Provide the [X, Y] coordinate of the cell's center where the given text is located.  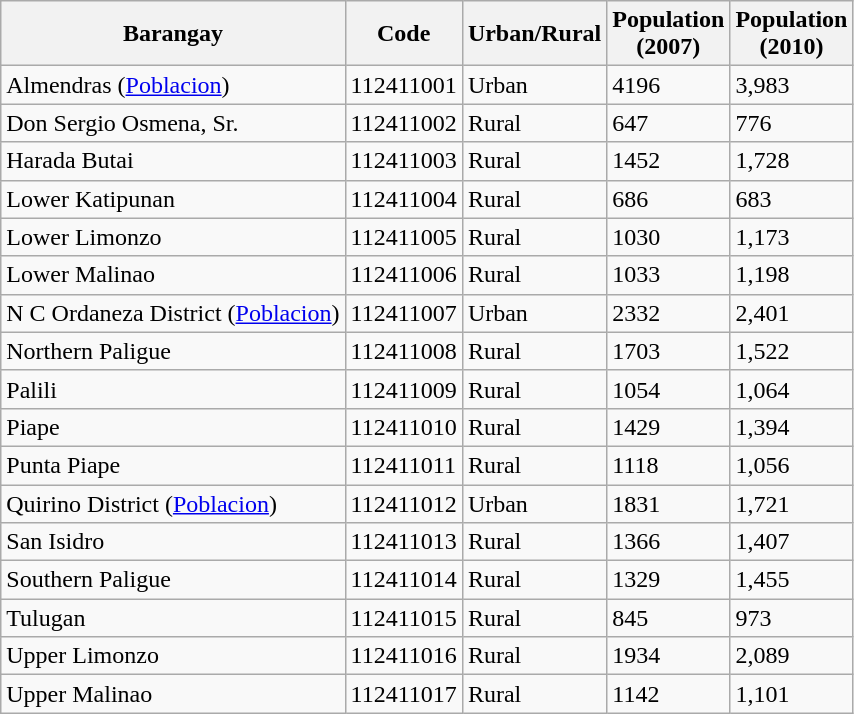
Palili [173, 389]
1142 [668, 694]
112411005 [404, 237]
1,407 [792, 542]
683 [792, 199]
1329 [668, 580]
112411013 [404, 542]
112411011 [404, 465]
Don Sergio Osmena, Sr. [173, 123]
2332 [668, 313]
2,401 [792, 313]
Almendras (Poblacion) [173, 85]
Punta Piape [173, 465]
647 [668, 123]
Upper Malinao [173, 694]
1,198 [792, 275]
112411006 [404, 275]
Southern Paligue [173, 580]
1703 [668, 351]
776 [792, 123]
San Isidro [173, 542]
1,173 [792, 237]
112411004 [404, 199]
1934 [668, 656]
1118 [668, 465]
Lower Malinao [173, 275]
1033 [668, 275]
112411007 [404, 313]
845 [668, 618]
1452 [668, 161]
1,455 [792, 580]
2,089 [792, 656]
Tulugan [173, 618]
1831 [668, 503]
Population(2010) [792, 34]
112411012 [404, 503]
1366 [668, 542]
112411015 [404, 618]
1054 [668, 389]
112411002 [404, 123]
Quirino District (Poblacion) [173, 503]
112411016 [404, 656]
112411001 [404, 85]
Urban/Rural [534, 34]
1,101 [792, 694]
Lower Katipunan [173, 199]
Population(2007) [668, 34]
1,522 [792, 351]
Code [404, 34]
Lower Limonzo [173, 237]
1,728 [792, 161]
Upper Limonzo [173, 656]
1030 [668, 237]
1,064 [792, 389]
973 [792, 618]
Northern Paligue [173, 351]
112411008 [404, 351]
Piape [173, 427]
1,721 [792, 503]
112411010 [404, 427]
686 [668, 199]
Barangay [173, 34]
1429 [668, 427]
N C Ordaneza District (Poblacion) [173, 313]
112411014 [404, 580]
Harada Butai [173, 161]
3,983 [792, 85]
4196 [668, 85]
112411009 [404, 389]
112411017 [404, 694]
112411003 [404, 161]
1,056 [792, 465]
1,394 [792, 427]
